Scan for the cell matching the given text and deliver its [X, Y] coordinate at center. 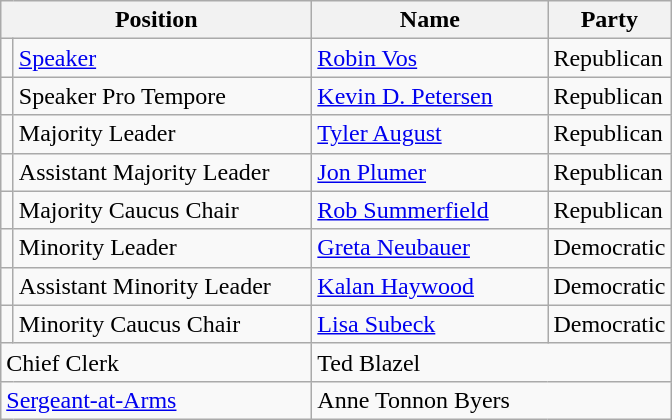
Majority Leader [162, 134]
Chief Clerk [156, 362]
Minority Leader [162, 248]
Rob Summerfield [430, 210]
Name [430, 20]
Majority Caucus Chair [162, 210]
Robin Vos [430, 58]
Greta Neubauer [430, 248]
Position [156, 20]
Assistant Minority Leader [162, 286]
Speaker [162, 58]
Minority Caucus Chair [162, 324]
Assistant Majority Leader [162, 172]
Kalan Haywood [430, 286]
Party [610, 20]
Lisa Subeck [430, 324]
Speaker Pro Tempore [162, 96]
Kevin D. Petersen [430, 96]
Jon Plumer [430, 172]
Tyler August [430, 134]
Sergeant-at-Arms [156, 400]
Anne Tonnon Byers [492, 400]
Ted Blazel [492, 362]
